Output the [x, y] coordinate of the center of the cell containing the given text.  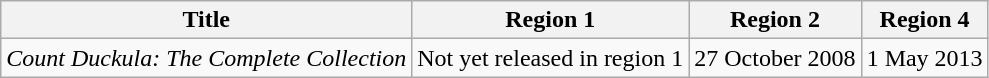
1 May 2013 [924, 58]
Region 2 [775, 20]
Region 4 [924, 20]
Count Duckula: The Complete Collection [206, 58]
Not yet released in region 1 [550, 58]
Title [206, 20]
27 October 2008 [775, 58]
Region 1 [550, 20]
